Return the [x, y] coordinate for the center point of the cell that contains the specified text.  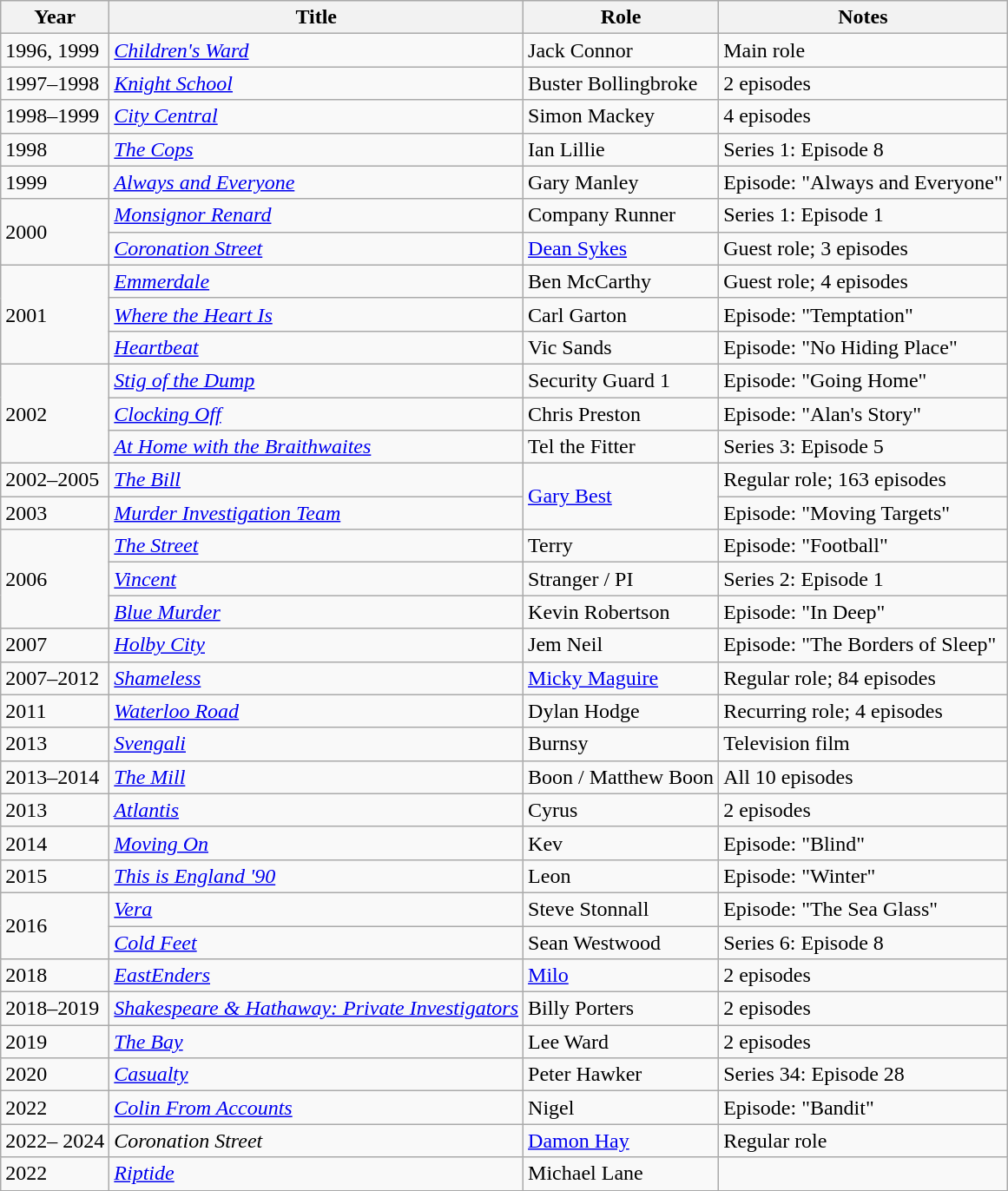
Riptide [316, 1174]
Series 3: Episode 5 [863, 447]
Simon Mackey [622, 116]
Jack Connor [622, 50]
Jem Neil [622, 645]
Vincent [316, 579]
Television film [863, 744]
Always and Everyone [316, 182]
Cold Feet [316, 942]
Episode: "In Deep" [863, 612]
Ian Lillie [622, 149]
Dean Sykes [622, 248]
2007 [56, 645]
Monsignor Renard [316, 215]
2018–2019 [56, 1009]
Series 1: Episode 1 [863, 215]
Billy Porters [622, 1009]
This is England '90 [316, 876]
Stig of the Dump [316, 380]
2006 [56, 579]
1998 [56, 149]
Micky Maguire [622, 678]
Knight School [316, 83]
Guest role; 4 episodes [863, 281]
Regular role; 84 episodes [863, 678]
2014 [56, 843]
2015 [56, 876]
Children's Ward [316, 50]
Episode: "Always and Everyone" [863, 182]
Recurring role; 4 episodes [863, 711]
2013–2014 [56, 777]
The Cops [316, 149]
2007–2012 [56, 678]
Chris Preston [622, 414]
2018 [56, 976]
Shakespeare & Hathaway: Private Investigators [316, 1009]
At Home with the Braithwaites [316, 447]
Waterloo Road [316, 711]
Vic Sands [622, 347]
City Central [316, 116]
Episode: "Alan's Story" [863, 414]
Blue Murder [316, 612]
2016 [56, 925]
Heartbeat [316, 347]
Main role [863, 50]
Regular role [863, 1141]
Buster Bollingbroke [622, 83]
2020 [56, 1075]
Episode: "The Borders of Sleep" [863, 645]
Episode: "Blind" [863, 843]
The Bay [316, 1042]
Kev [622, 843]
Episode: "Football" [863, 546]
2001 [56, 314]
2019 [56, 1042]
Boon / Matthew Boon [622, 777]
2003 [56, 513]
Sean Westwood [622, 942]
Episode: "No Hiding Place" [863, 347]
Casualty [316, 1075]
Svengali [316, 744]
1997–1998 [56, 83]
The Mill [316, 777]
Series 34: Episode 28 [863, 1075]
Episode: "Bandit" [863, 1108]
2002 [56, 413]
Gary Best [622, 497]
Michael Lane [622, 1174]
Milo [622, 976]
All 10 episodes [863, 777]
2000 [56, 232]
Episode: "Winter" [863, 876]
Company Runner [622, 215]
Clocking Off [316, 414]
1999 [56, 182]
Ben McCarthy [622, 281]
Lee Ward [622, 1042]
Series 2: Episode 1 [863, 579]
Shameless [316, 678]
Kevin Robertson [622, 612]
Moving On [316, 843]
The Street [316, 546]
Tel the Fitter [622, 447]
Dylan Hodge [622, 711]
Steve Stonnall [622, 909]
Peter Hawker [622, 1075]
Guest role; 3 episodes [863, 248]
Vera [316, 909]
Damon Hay [622, 1141]
4 episodes [863, 116]
Stranger / PI [622, 579]
1996, 1999 [56, 50]
Notes [863, 17]
Episode: "The Sea Glass" [863, 909]
Year [56, 17]
Episode: "Going Home" [863, 380]
Holby City [316, 645]
Episode: "Moving Targets" [863, 513]
Nigel [622, 1108]
1998–1999 [56, 116]
Series 1: Episode 8 [863, 149]
Colin From Accounts [316, 1108]
2022– 2024 [56, 1141]
Atlantis [316, 810]
Episode: "Temptation" [863, 314]
Gary Manley [622, 182]
Where the Heart Is [316, 314]
Cyrus [622, 810]
Series 6: Episode 8 [863, 942]
2002–2005 [56, 480]
Regular role; 163 episodes [863, 480]
Terry [622, 546]
Murder Investigation Team [316, 513]
Burnsy [622, 744]
Title [316, 17]
Role [622, 17]
Emmerdale [316, 281]
Leon [622, 876]
The Bill [316, 480]
Carl Garton [622, 314]
Security Guard 1 [622, 380]
EastEnders [316, 976]
2011 [56, 711]
